Output the (x, y) coordinate of the center of the cell containing the given text.  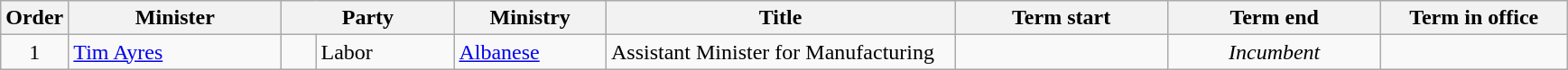
Incumbent (1275, 52)
Term start (1062, 18)
Title (780, 18)
1 (34, 52)
Albanese (531, 52)
Party (368, 18)
Tim Ayres (175, 52)
Term end (1275, 18)
Minister (175, 18)
Assistant Minister for Manufacturing (780, 52)
Order (34, 18)
Ministry (531, 18)
Term in office (1474, 18)
Labor (385, 52)
